Provide the (x, y) coordinate of the cell's center where the given text is located.  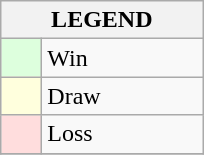
LEGEND (102, 20)
Draw (122, 96)
Win (122, 58)
Loss (122, 134)
